Extract the (X, Y) coordinate from the center of the cell holding the provided text.  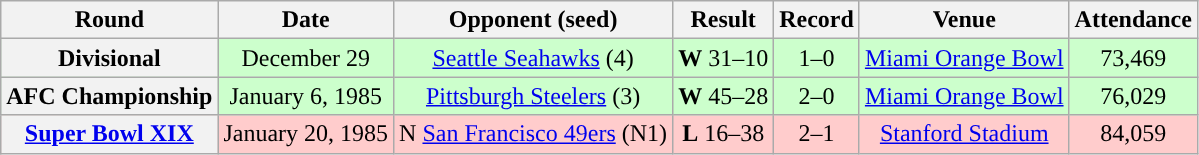
Record (817, 20)
2–1 (817, 134)
January 6, 1985 (306, 96)
Result (724, 20)
2–0 (817, 96)
Super Bowl XIX (110, 134)
Stanford Stadium (964, 134)
January 20, 1985 (306, 134)
73,469 (1133, 58)
December 29 (306, 58)
Divisional (110, 58)
Seattle Seahawks (4) (534, 58)
L 16–38 (724, 134)
Venue (964, 20)
Pittsburgh Steelers (3) (534, 96)
Attendance (1133, 20)
Date (306, 20)
Opponent (seed) (534, 20)
Round (110, 20)
76,029 (1133, 96)
AFC Championship (110, 96)
W 31–10 (724, 58)
N San Francisco 49ers (N1) (534, 134)
1–0 (817, 58)
84,059 (1133, 134)
W 45–28 (724, 96)
